From the cell containing the given text, extract its center point as (x, y) coordinate. 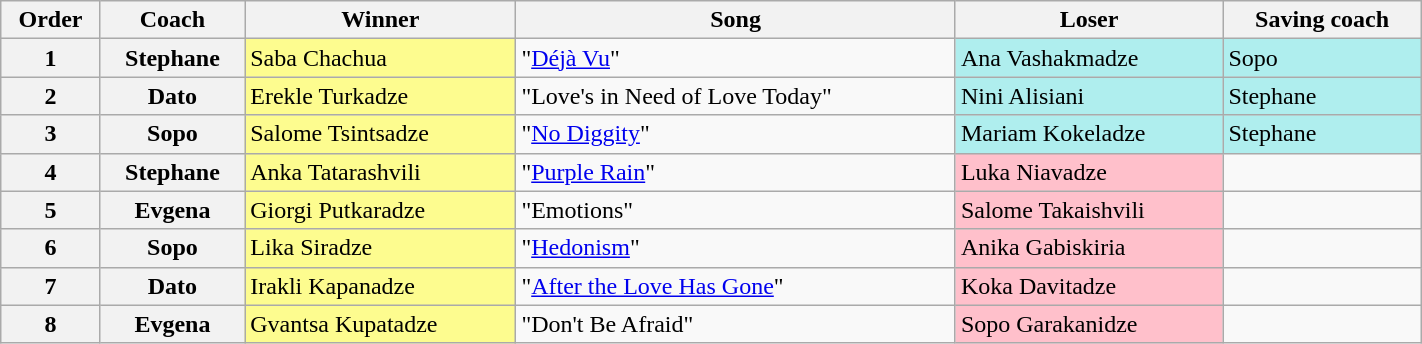
Saving coach (1322, 20)
4 (50, 172)
"After the Love Has Gone" (736, 286)
Coach (172, 20)
Mariam Kokeladze (1088, 134)
2 (50, 96)
Sopo Garakanidze (1088, 324)
Irakli Kapanadze (380, 286)
Order (50, 20)
8 (50, 324)
"Don't Be Afraid" (736, 324)
6 (50, 248)
Salome Takaishvili (1088, 210)
"Hedonism" (736, 248)
Nini Alisiani (1088, 96)
7 (50, 286)
"Emotions" (736, 210)
Gvantsa Kupatadze (380, 324)
"No Diggity" (736, 134)
Salome Tsintsadze (380, 134)
Luka Niavadze (1088, 172)
Anka Tatarashvili (380, 172)
Winner (380, 20)
Anika Gabiskiria (1088, 248)
5 (50, 210)
Giorgi Putkaradze (380, 210)
Erekle Turkadze (380, 96)
Song (736, 20)
"Love's in Need of Love Today" (736, 96)
Loser (1088, 20)
"Déjà Vu" (736, 58)
Saba Chachua (380, 58)
Ana Vashakmadze (1088, 58)
"Purple Rain" (736, 172)
1 (50, 58)
Lika Siradze (380, 248)
Koka Davitadze (1088, 286)
3 (50, 134)
